Locate the cell with the specified text and output its [x, y] center coordinate. 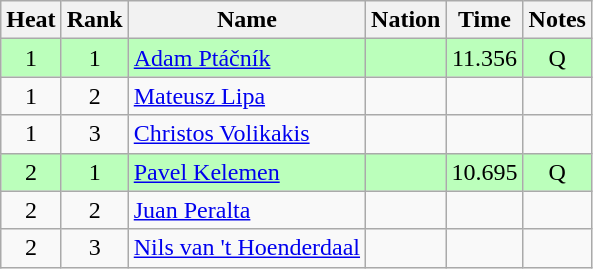
Name [246, 20]
Mateusz Lipa [246, 96]
11.356 [484, 58]
Juan Peralta [246, 210]
Nation [406, 20]
10.695 [484, 172]
Christos Volikakis [246, 134]
Pavel Kelemen [246, 172]
Adam Ptáčník [246, 58]
Notes [557, 20]
Time [484, 20]
Heat [31, 20]
Nils van 't Hoenderdaal [246, 248]
Rank [94, 20]
